From the cell containing the given text, extract its center point as [x, y] coordinate. 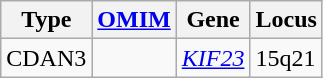
Gene [213, 20]
15q21 [286, 58]
KIF23 [213, 58]
Type [46, 20]
Locus [286, 20]
CDAN3 [46, 58]
OMIM [134, 20]
